Return [X, Y] of the center of cell containing provided text 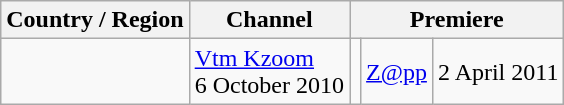
Channel [269, 20]
Vtm Kzoom6 October 2010 [269, 72]
Country / Region [95, 20]
Z@pp [397, 72]
2 April 2011 [498, 72]
Premiere [457, 20]
